Determine the (x, y) coordinate at the center of the cell enclosing the given text.  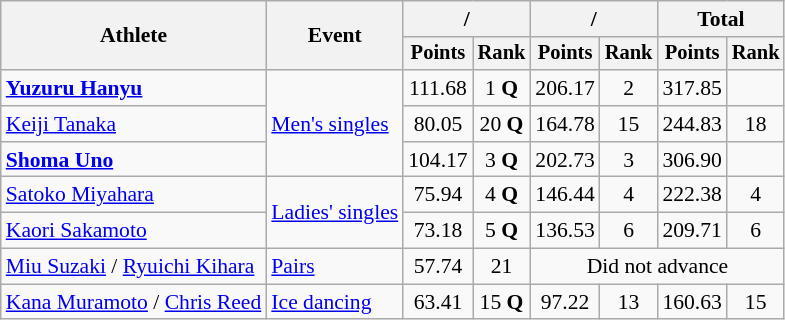
206.17 (564, 88)
Event (334, 36)
63.41 (438, 302)
80.05 (438, 124)
160.63 (692, 302)
Ladies' singles (334, 212)
5 Q (502, 231)
104.17 (438, 160)
317.85 (692, 88)
18 (756, 124)
136.53 (564, 231)
Kaori Sakamoto (134, 231)
Did not advance (657, 267)
Ice dancing (334, 302)
244.83 (692, 124)
4 Q (502, 195)
21 (502, 267)
97.22 (564, 302)
1 Q (502, 88)
3 (629, 160)
Kana Muramoto / Chris Reed (134, 302)
202.73 (564, 160)
Total (720, 19)
73.18 (438, 231)
20 Q (502, 124)
57.74 (438, 267)
3 Q (502, 160)
209.71 (692, 231)
146.44 (564, 195)
Satoko Miyahara (134, 195)
Yuzuru Hanyu (134, 88)
Pairs (334, 267)
Keiji Tanaka (134, 124)
75.94 (438, 195)
111.68 (438, 88)
Miu Suzaki / Ryuichi Kihara (134, 267)
222.38 (692, 195)
164.78 (564, 124)
Athlete (134, 36)
2 (629, 88)
Men's singles (334, 124)
306.90 (692, 160)
Shoma Uno (134, 160)
15 Q (502, 302)
13 (629, 302)
